Detect which cell encompasses the target text, then output its [x, y] center coordinate. 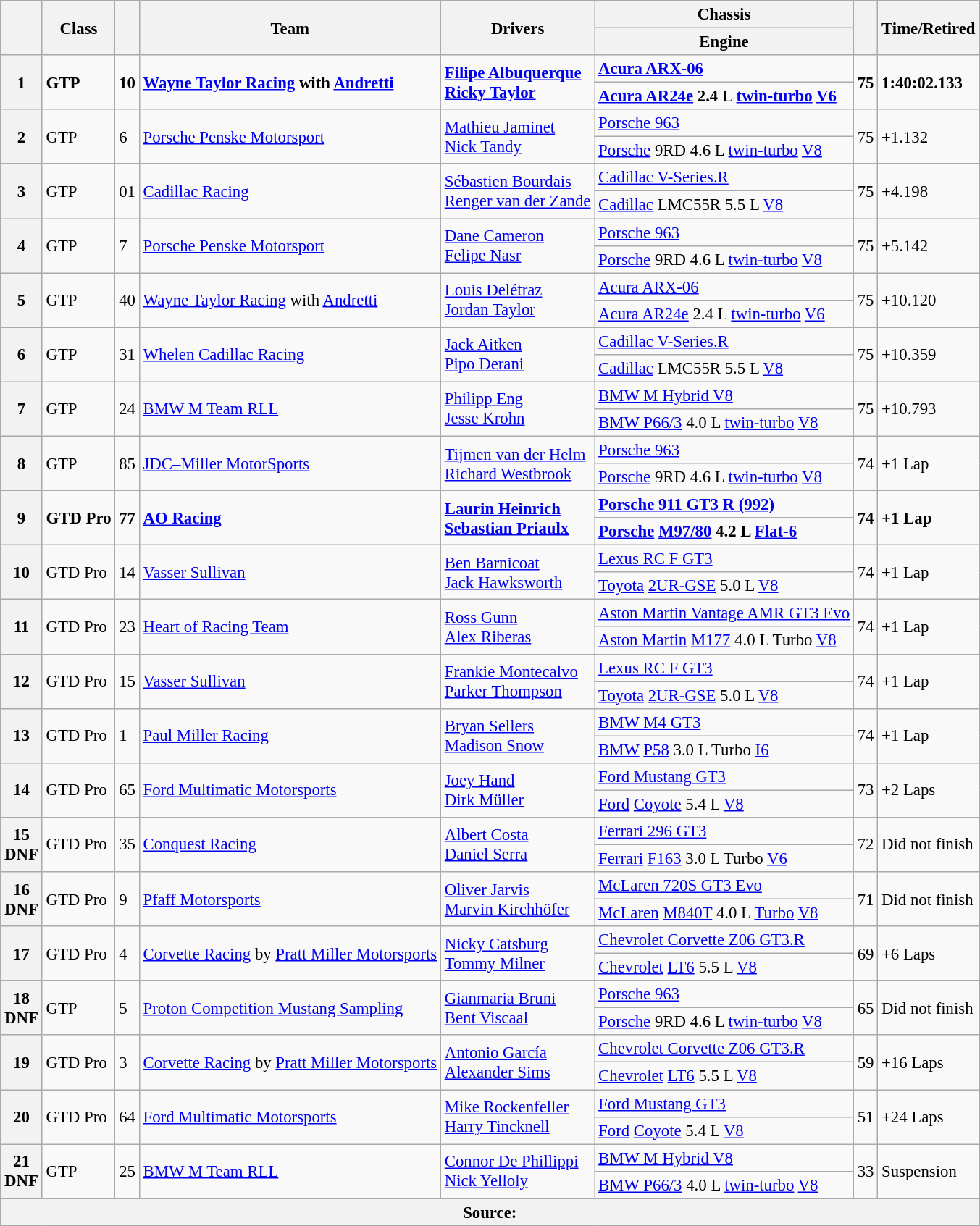
21DNF [22, 1172]
Team [290, 28]
16DNF [22, 899]
59 [865, 1063]
Gianmaria Bruni Bent Viscaal [517, 1008]
Dane Cameron Felipe Nasr [517, 246]
85 [127, 463]
20 [22, 1117]
Mike Rockenfeller Harry Tincknell [517, 1117]
Paul Miller Racing [290, 736]
71 [865, 899]
BMW M4 GT3 [724, 722]
+16 Laps [929, 1063]
Aston Martin M177 4.0 L Turbo V8 [724, 641]
+24 Laps [929, 1117]
13 [22, 736]
18DNF [22, 1008]
Ben Barnicoat Jack Hawksworth [517, 572]
Chassis [724, 14]
Ross Gunn Alex Riberas [517, 627]
Nicky Catsburg Tommy Milner [517, 953]
12 [22, 681]
77 [127, 518]
+4.198 [929, 191]
2 [22, 136]
Frankie Montecalvo Parker Thompson [517, 681]
Conquest Racing [290, 844]
Class [78, 28]
11 [22, 627]
Pfaff Motorsports [290, 899]
Filipe Albuquerque Ricky Taylor [517, 83]
Drivers [517, 28]
73 [865, 791]
Aston Martin Vantage AMR GT3 Evo [724, 613]
+6 Laps [929, 953]
01 [127, 191]
Jack Aitken Pipo Derani [517, 355]
Oliver Jarvis Marvin Kirchhöfer [517, 899]
1:40:02.133 [929, 83]
+5.142 [929, 246]
McLaren 720S GT3 Evo [724, 886]
AO Racing [290, 518]
Ferrari 296 GT3 [724, 831]
Connor De Phillippi Nick Yelloly [517, 1172]
Engine [724, 42]
Tijmen van der Helm Richard Westbrook [517, 463]
Louis Delétraz Jordan Taylor [517, 300]
15DNF [22, 844]
72 [865, 844]
Sébastien Bourdais Renger van der Zande [517, 191]
35 [127, 844]
BMW P58 3.0 L Turbo I6 [724, 750]
McLaren M840T 4.0 L Turbo V8 [724, 913]
+10.359 [929, 355]
8 [22, 463]
25 [127, 1172]
JDC–Miller MotorSports [290, 463]
Porsche M97/80 4.2 L Flat-6 [724, 532]
Laurin Heinrich Sebastian Priaulx [517, 518]
+2 Laps [929, 791]
19 [22, 1063]
Source: [490, 1212]
Antonio García Alexander Sims [517, 1063]
Cadillac Racing [290, 191]
Porsche 911 GT3 R (992) [724, 505]
33 [865, 1172]
31 [127, 355]
Joey Hand Dirk Müller [517, 791]
Whelen Cadillac Racing [290, 355]
Bryan Sellers Madison Snow [517, 736]
17 [22, 953]
51 [865, 1117]
40 [127, 300]
+1.132 [929, 136]
Philipp Eng Jesse Krohn [517, 408]
Ferrari F163 3.0 L Turbo V6 [724, 858]
+10.120 [929, 300]
+10.793 [929, 408]
Mathieu Jaminet Nick Tandy [517, 136]
Proton Competition Mustang Sampling [290, 1008]
Albert Costa Daniel Serra [517, 844]
Time/Retired [929, 28]
Suspension [929, 1172]
Heart of Racing Team [290, 627]
23 [127, 627]
15 [127, 681]
64 [127, 1117]
69 [865, 953]
24 [127, 408]
